Detect which cell encompasses the target text, then output its (X, Y) center coordinate. 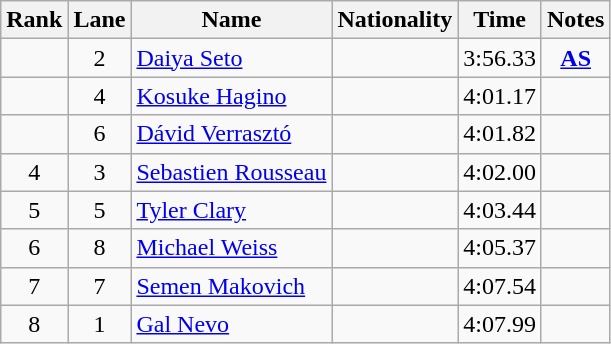
Lane (100, 20)
Daiya Seto (232, 58)
2 (100, 58)
Sebastien Rousseau (232, 172)
Gal Nevo (232, 324)
Notes (575, 20)
Name (232, 20)
Tyler Clary (232, 210)
4:01.82 (500, 134)
Semen Makovich (232, 286)
AS (575, 58)
Dávid Verrasztó (232, 134)
Time (500, 20)
Kosuke Hagino (232, 96)
Michael Weiss (232, 248)
Nationality (395, 20)
3 (100, 172)
4:01.17 (500, 96)
4:07.99 (500, 324)
4:02.00 (500, 172)
3:56.33 (500, 58)
Rank (34, 20)
4:05.37 (500, 248)
4:07.54 (500, 286)
4:03.44 (500, 210)
1 (100, 324)
